Pinpoint the cell where the given text exists, returning its (X, Y) midpoint coordinate. 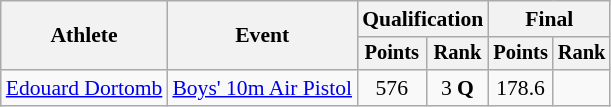
Qualification (422, 19)
178.6 (520, 88)
Boys' 10m Air Pistol (262, 88)
Final (549, 19)
Athlete (84, 36)
Edouard Dortomb (84, 88)
3 Q (457, 88)
Event (262, 36)
576 (392, 88)
